Pinpoint the cell where the given text exists, returning its [X, Y] midpoint coordinate. 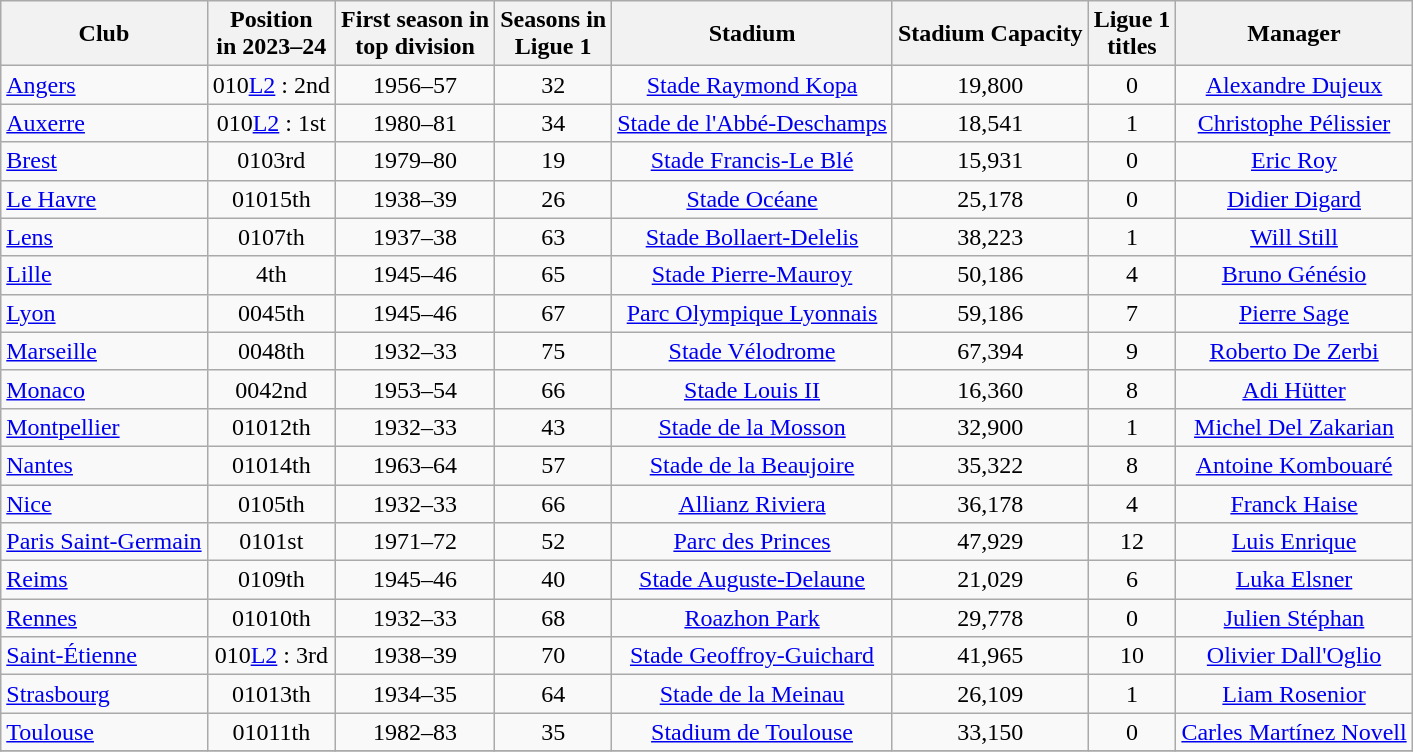
Rennes [104, 618]
1982–83 [416, 732]
Stade de la Beaujoire [752, 465]
75 [554, 351]
Nantes [104, 465]
Adi Hütter [1294, 389]
Club [104, 34]
Stadium Capacity [990, 34]
Stade Océane [752, 199]
Strasbourg [104, 694]
Antoine Kombouaré [1294, 465]
Stade Raymond Kopa [752, 85]
16,360 [990, 389]
Didier Digard [1294, 199]
Toulouse [104, 732]
0048th [271, 351]
Reims [104, 580]
Montpellier [104, 427]
1971–72 [416, 542]
Stade de l'Abbé-Deschamps [752, 123]
21,029 [990, 580]
57 [554, 465]
0109th [271, 580]
4th [271, 275]
68 [554, 618]
01011th [271, 732]
Auxerre [104, 123]
Positionin 2023–24 [271, 34]
9 [1132, 351]
Luis Enrique [1294, 542]
Lyon [104, 313]
Olivier Dall'Oglio [1294, 656]
Stade Geoffroy-Guichard [752, 656]
67 [554, 313]
010L2 : 3rd [271, 656]
Le Havre [104, 199]
010L2 : 2nd [271, 85]
1963–64 [416, 465]
52 [554, 542]
Julien Stéphan [1294, 618]
Stadium [752, 34]
Stade Pierre-Mauroy [752, 275]
01015th [271, 199]
Alexandre Dujeux [1294, 85]
26 [554, 199]
63 [554, 237]
32,900 [990, 427]
40 [554, 580]
Parc des Princes [752, 542]
1937–38 [416, 237]
29,778 [990, 618]
Paris Saint-Germain [104, 542]
67,394 [990, 351]
Monaco [104, 389]
33,150 [990, 732]
01010th [271, 618]
Liam Rosenior [1294, 694]
26,109 [990, 694]
32 [554, 85]
Stade de la Mosson [752, 427]
Stade Vélodrome [752, 351]
1980–81 [416, 123]
50,186 [990, 275]
First season intop division [416, 34]
Marseille [104, 351]
Stade Francis-Le Blé [752, 161]
Stade Louis II [752, 389]
Parc Olympique Lyonnais [752, 313]
010L2 : 1st [271, 123]
Bruno Génésio [1294, 275]
18,541 [990, 123]
0045th [271, 313]
01013th [271, 694]
35 [554, 732]
70 [554, 656]
34 [554, 123]
38,223 [990, 237]
Lens [104, 237]
Brest [104, 161]
Lille [104, 275]
25,178 [990, 199]
1956–57 [416, 85]
1953–54 [416, 389]
Pierre Sage [1294, 313]
64 [554, 694]
Christophe Pélissier [1294, 123]
0105th [271, 503]
Luka Elsner [1294, 580]
59,186 [990, 313]
Manager [1294, 34]
Roazhon Park [752, 618]
43 [554, 427]
41,965 [990, 656]
Carles Martínez Novell [1294, 732]
12 [1132, 542]
Stadium de Toulouse [752, 732]
19 [554, 161]
Roberto De Zerbi [1294, 351]
01014th [271, 465]
Eric Roy [1294, 161]
0101st [271, 542]
01012th [271, 427]
Stade Auguste-Delaune [752, 580]
Ligue 1titles [1132, 34]
35,322 [990, 465]
Nice [104, 503]
Saint-Étienne [104, 656]
Michel Del Zakarian [1294, 427]
Stade Bollaert-Delelis [752, 237]
Franck Haise [1294, 503]
15,931 [990, 161]
65 [554, 275]
0107th [271, 237]
10 [1132, 656]
0103rd [271, 161]
19,800 [990, 85]
Seasons in Ligue 1 [554, 34]
1979–80 [416, 161]
Stade de la Meinau [752, 694]
7 [1132, 313]
Allianz Riviera [752, 503]
Angers [104, 85]
Will Still [1294, 237]
6 [1132, 580]
1934–35 [416, 694]
36,178 [990, 503]
47,929 [990, 542]
0042nd [271, 389]
